Identify which cell holds the provided text, then report its [X, Y] central coordinate. 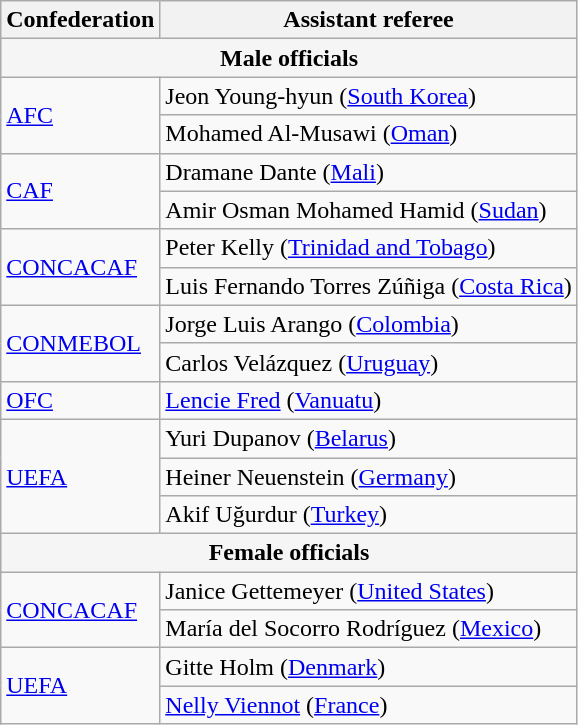
Jorge Luis Arango (Colombia) [369, 324]
AFC [80, 115]
Luis Fernando Torres Zúñiga (Costa Rica) [369, 286]
Heiner Neuenstein (Germany) [369, 477]
Akif Uğurdur (Turkey) [369, 515]
OFC [80, 400]
Gitte Holm (Denmark) [369, 667]
Carlos Velázquez (Uruguay) [369, 362]
Jeon Young-hyun (South Korea) [369, 96]
Mohamed Al-Musawi (Oman) [369, 134]
Peter Kelly (Trinidad and Tobago) [369, 248]
Confederation [80, 20]
Yuri Dupanov (Belarus) [369, 438]
Female officials [290, 553]
Dramane Dante (Mali) [369, 172]
CONMEBOL [80, 343]
Lencie Fred (Vanuatu) [369, 400]
Male officials [290, 58]
María del Socorro Rodríguez (Mexico) [369, 629]
Janice Gettemeyer (United States) [369, 591]
CAF [80, 191]
Amir Osman Mohamed Hamid (Sudan) [369, 210]
Nelly Viennot (France) [369, 705]
Assistant referee [369, 20]
